Determine the (X, Y) coordinate at the center of the cell enclosing the given text.  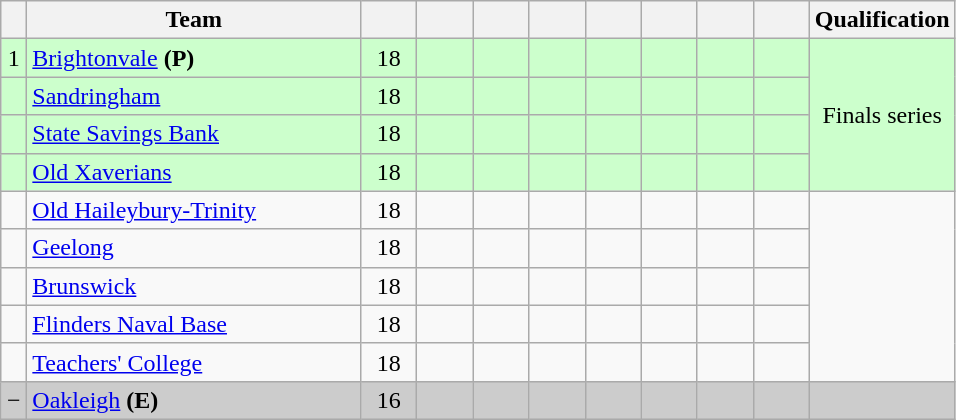
Old Xaverians (194, 172)
State Savings Bank (194, 134)
Finals series (882, 115)
− (14, 400)
Sandringham (194, 96)
Qualification (882, 20)
Brunswick (194, 286)
1 (14, 58)
Oakleigh (E) (194, 400)
Geelong (194, 248)
Team (194, 20)
Brightonvale (P) (194, 58)
16 (389, 400)
Old Haileybury-Trinity (194, 210)
Teachers' College (194, 362)
Flinders Naval Base (194, 324)
